Capture the cell that displays the provided text and extract its [X, Y] central coordinate. 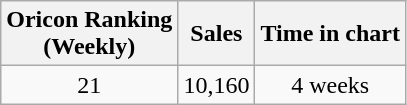
Sales [216, 34]
21 [90, 85]
10,160 [216, 85]
4 weeks [330, 85]
Time in chart [330, 34]
Oricon Ranking(Weekly) [90, 34]
